Find where the given text appears and provide that cell's center as [X, Y] coordinate. 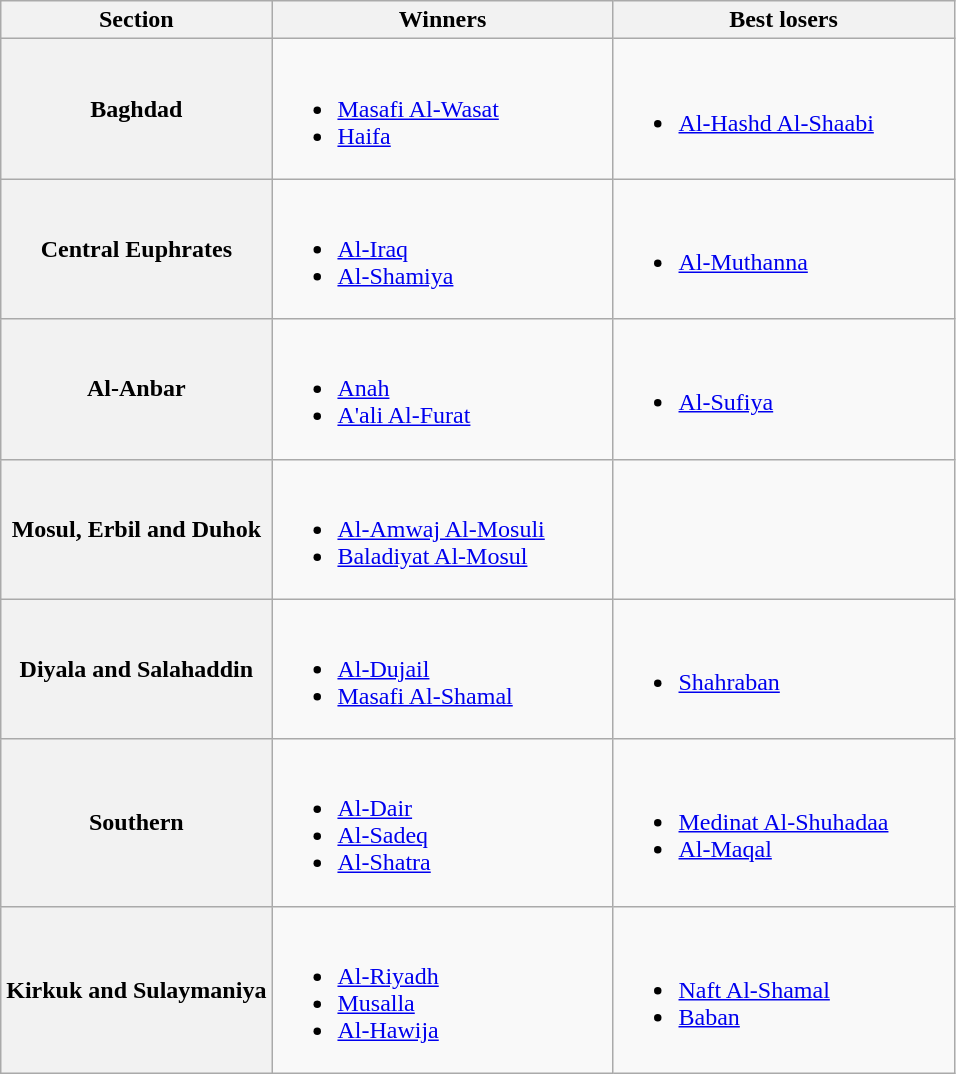
Southern [136, 822]
Naft Al-ShamalBaban [784, 990]
Al-Amwaj Al-MosuliBaladiyat Al-Mosul [442, 529]
Al-DujailMasafi Al-Shamal [442, 669]
Shahraban [784, 669]
Best losers [784, 20]
Section [136, 20]
Diyala and Salahaddin [136, 669]
Al-RiyadhMusallaAl-Hawija [442, 990]
Al-Muthanna [784, 249]
Baghdad [136, 109]
Kirkuk and Sulaymaniya [136, 990]
Al-Anbar [136, 389]
Medinat Al-ShuhadaaAl-Maqal [784, 822]
Al-DairAl-SadeqAl-Shatra [442, 822]
Al-IraqAl-Shamiya [442, 249]
Mosul, Erbil and Duhok [136, 529]
Central Euphrates [136, 249]
Winners [442, 20]
AnahA'ali Al-Furat [442, 389]
Al-Sufiya [784, 389]
Al-Hashd Al-Shaabi [784, 109]
Masafi Al-WasatHaifa [442, 109]
